Output the (x, y) coordinate of the center of the cell containing the given text.  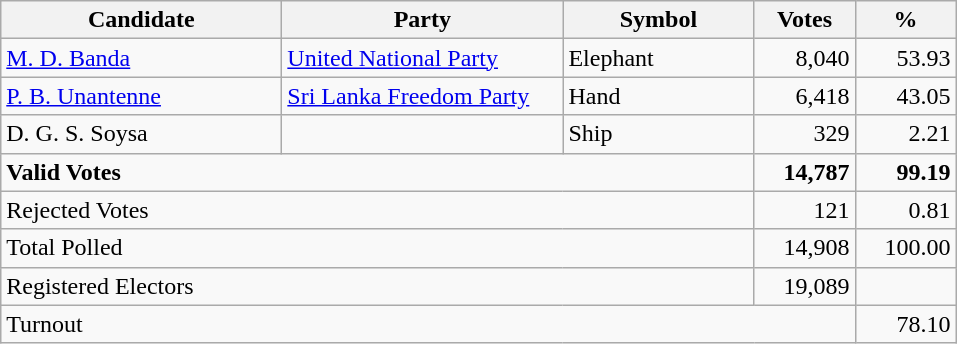
14,787 (804, 172)
14,908 (804, 248)
P. B. Unantenne (142, 96)
United National Party (422, 58)
19,089 (804, 286)
78.10 (906, 324)
Sri Lanka Freedom Party (422, 96)
Hand (658, 96)
Party (422, 20)
0.81 (906, 210)
Candidate (142, 20)
6,418 (804, 96)
Ship (658, 134)
99.19 (906, 172)
Rejected Votes (378, 210)
2.21 (906, 134)
M. D. Banda (142, 58)
% (906, 20)
Registered Electors (378, 286)
100.00 (906, 248)
D. G. S. Soysa (142, 134)
Total Polled (378, 248)
Valid Votes (378, 172)
121 (804, 210)
8,040 (804, 58)
Votes (804, 20)
Turnout (428, 324)
43.05 (906, 96)
53.93 (906, 58)
Symbol (658, 20)
Elephant (658, 58)
329 (804, 134)
